From the cell containing the given text, extract its center point as [x, y] coordinate. 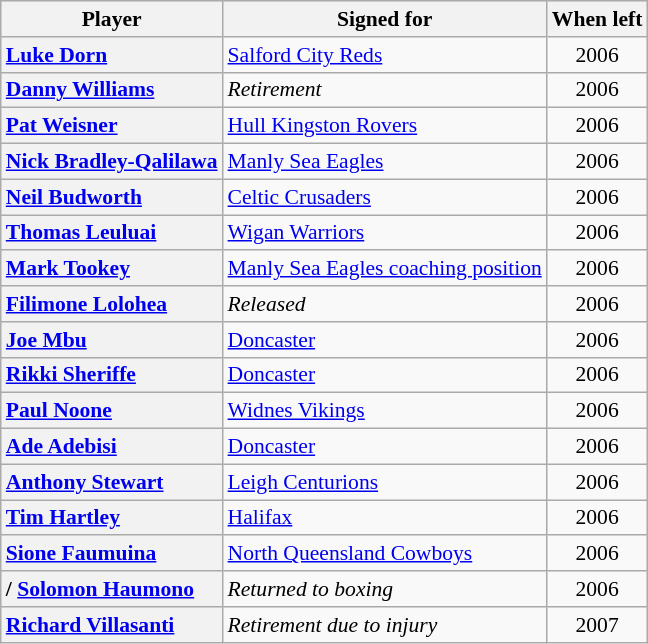
Player [112, 19]
/ Solomon Haumono [112, 589]
Danny Williams [112, 90]
Celtic Crusaders [385, 197]
Richard Villasanti [112, 625]
Widnes Vikings [385, 411]
Halifax [385, 518]
Released [385, 304]
Hull Kingston Rovers [385, 126]
North Queensland Cowboys [385, 554]
Signed for [385, 19]
2007 [598, 625]
Retirement [385, 90]
Manly Sea Eagles coaching position [385, 269]
Mark Tookey [112, 269]
Wigan Warriors [385, 233]
Thomas Leuluai [112, 233]
Ade Adebisi [112, 447]
Neil Budworth [112, 197]
Anthony Stewart [112, 482]
Paul Noone [112, 411]
Retirement due to injury [385, 625]
Returned to boxing [385, 589]
Manly Sea Eagles [385, 162]
Nick Bradley-Qalilawa [112, 162]
Joe Mbu [112, 340]
Tim Hartley [112, 518]
When left [598, 19]
Filimone Lolohea [112, 304]
Pat Weisner [112, 126]
Sione Faumuina [112, 554]
Rikki Sheriffe [112, 375]
Salford City Reds [385, 55]
Luke Dorn [112, 55]
Leigh Centurions [385, 482]
